Identify which cell holds the provided text, then report its [x, y] central coordinate. 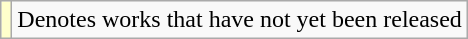
Denotes works that have not yet been released [240, 20]
